Return the [x, y] coordinate for the center point of the cell that contains the specified text.  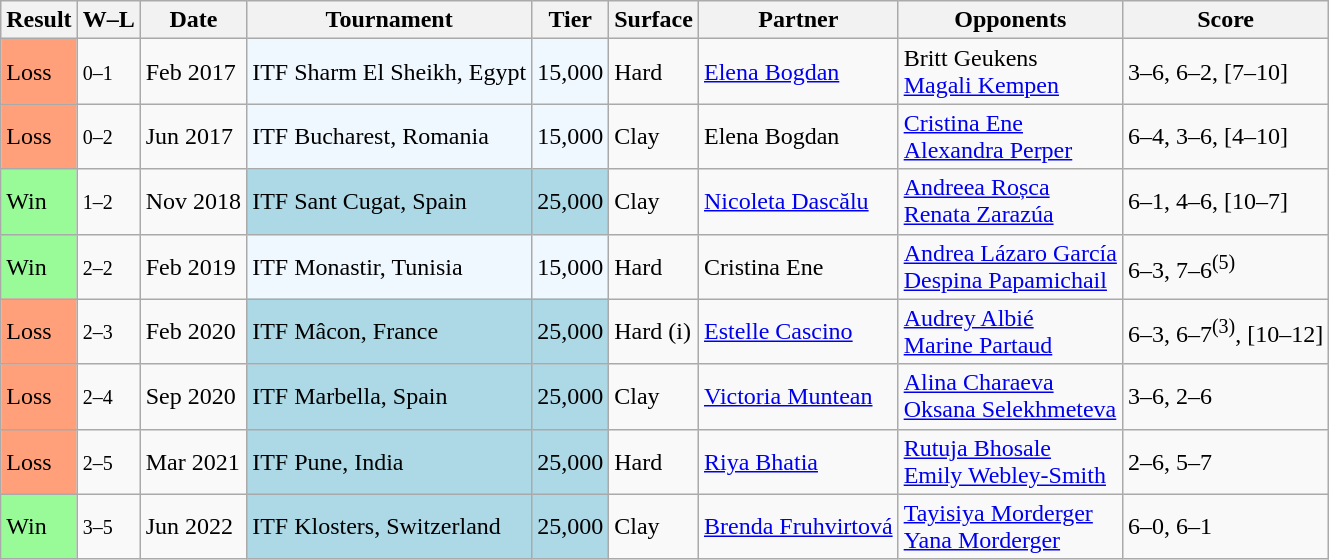
6–1, 4–6, [10–7] [1225, 202]
Tournament [390, 20]
Mar 2021 [193, 462]
2–5 [108, 462]
Nov 2018 [193, 202]
2–4 [108, 396]
Surface [654, 20]
6–0, 6–1 [1225, 526]
Sep 2020 [193, 396]
0–1 [108, 72]
2–2 [108, 266]
Score [1225, 20]
Alina Charaeva Oksana Selekhmeteva [1010, 396]
Feb 2017 [193, 72]
ITF Sharm El Sheikh, Egypt [390, 72]
Opponents [1010, 20]
ITF Pune, India [390, 462]
ITF Klosters, Switzerland [390, 526]
Victoria Muntean [798, 396]
3–6, 2–6 [1225, 396]
Andrea Lázaro García Despina Papamichail [1010, 266]
2–6, 5–7 [1225, 462]
Britt Geukens Magali Kempen [1010, 72]
Partner [798, 20]
0–2 [108, 136]
Date [193, 20]
Tier [570, 20]
Feb 2019 [193, 266]
Cristina Ene [798, 266]
ITF Bucharest, Romania [390, 136]
Jun 2022 [193, 526]
Audrey Albié Marine Partaud [1010, 332]
ITF Mâcon, France [390, 332]
3–5 [108, 526]
ITF Monastir, Tunisia [390, 266]
1–2 [108, 202]
Cristina Ene Alexandra Perper [1010, 136]
Result [39, 20]
Estelle Cascino [798, 332]
Andreea Roșca Renata Zarazúa [1010, 202]
2–3 [108, 332]
3–6, 6–2, [7–10] [1225, 72]
6–3, 7–6(5) [1225, 266]
Tayisiya Morderger Yana Morderger [1010, 526]
ITF Marbella, Spain [390, 396]
Jun 2017 [193, 136]
Hard (i) [654, 332]
Riya Bhatia [798, 462]
Nicoleta Dascălu [798, 202]
6–4, 3–6, [4–10] [1225, 136]
W–L [108, 20]
6–3, 6–7(3), [10–12] [1225, 332]
ITF Sant Cugat, Spain [390, 202]
Feb 2020 [193, 332]
Rutuja Bhosale Emily Webley-Smith [1010, 462]
Brenda Fruhvirtová [798, 526]
